Locate the cell with the specified text and output its [x, y] center coordinate. 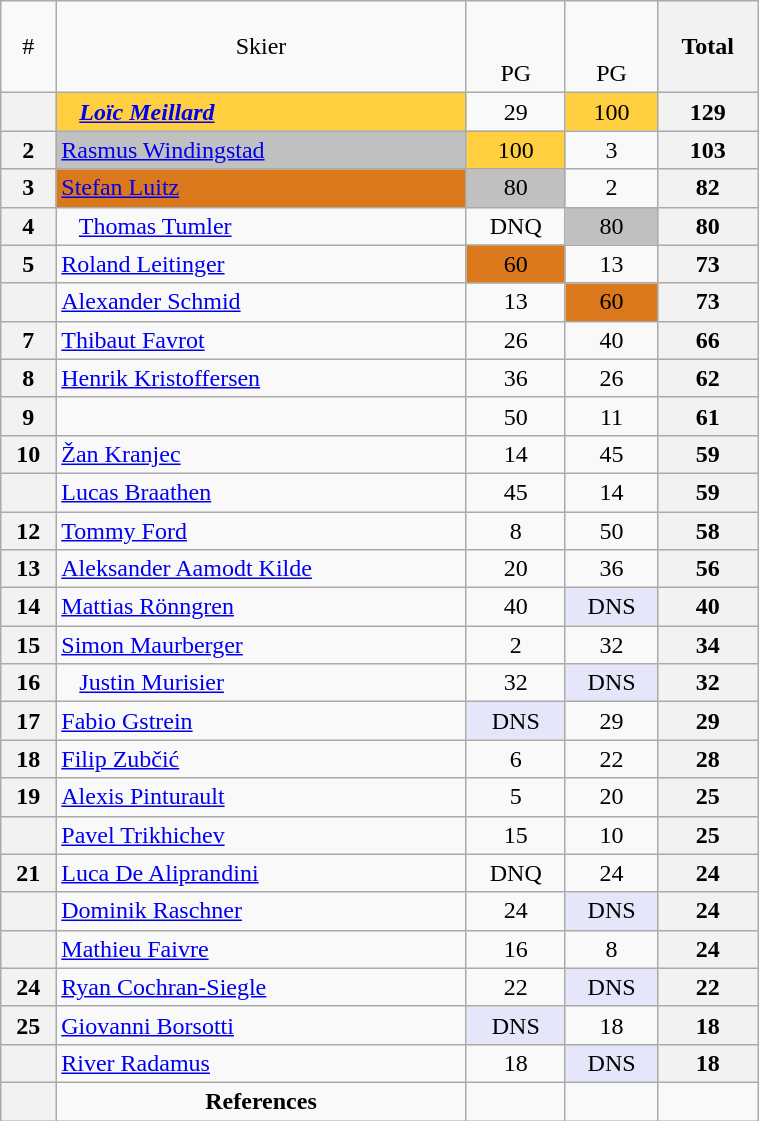
28 [708, 759]
58 [708, 531]
Mathieu Faivre [262, 949]
21 [28, 873]
Giovanni Borsotti [262, 1025]
Loïc Meillard [262, 112]
Stefan Luitz [262, 188]
River Radamus [262, 1063]
6 [516, 759]
129 [708, 112]
Roland Leitinger [262, 264]
Tommy Ford [262, 531]
Aleksander Aamodt Kilde [262, 569]
Dominik Raschner [262, 911]
Alexis Pinturault [262, 797]
Lucas Braathen [262, 492]
11 [612, 416]
Justin Murisier [262, 683]
Total [708, 47]
Henrik Kristoffersen [262, 378]
9 [28, 416]
17 [28, 721]
Filip Zubčić [262, 759]
Simon Maurberger [262, 645]
62 [708, 378]
19 [28, 797]
34 [708, 645]
Fabio Gstrein [262, 721]
12 [28, 531]
Thomas Tumler [262, 226]
Žan Kranjec [262, 454]
Ryan Cochran-Siegle [262, 987]
103 [708, 150]
66 [708, 340]
Skier [262, 47]
# [28, 47]
Luca De Aliprandini [262, 873]
Pavel Trikhichev [262, 835]
82 [708, 188]
Mattias Rönngren [262, 607]
4 [28, 226]
References [262, 1101]
Rasmus Windingstad [262, 150]
Thibaut Favrot [262, 340]
7 [28, 340]
61 [708, 416]
56 [708, 569]
Alexander Schmid [262, 302]
